Determine the [x, y] coordinate at the center of the cell enclosing the given text.  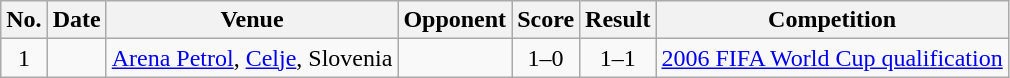
Arena Petrol, Celje, Slovenia [252, 58]
1–0 [546, 58]
No. [24, 20]
Venue [252, 20]
Competition [832, 20]
1 [24, 58]
2006 FIFA World Cup qualification [832, 58]
Score [546, 20]
Opponent [455, 20]
Date [76, 20]
1–1 [618, 58]
Result [618, 20]
